Return (X, Y) of the center of cell containing provided text 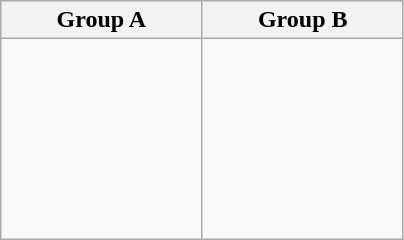
Group A (102, 20)
Group B (302, 20)
